From the cell containing the given text, extract its center point as [X, Y] coordinate. 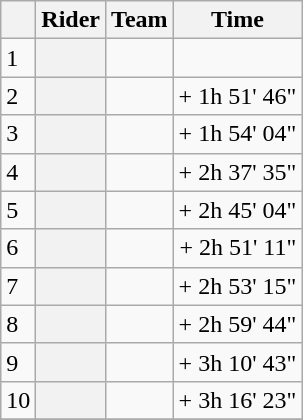
5 [18, 210]
4 [18, 172]
+ 3h 16' 23" [238, 400]
+ 2h 45' 04" [238, 210]
+ 2h 37' 35" [238, 172]
+ 3h 10' 43" [238, 362]
6 [18, 248]
2 [18, 96]
+ 1h 54' 04" [238, 134]
1 [18, 58]
Time [238, 20]
+ 2h 53' 15" [238, 286]
3 [18, 134]
+ 1h 51' 46" [238, 96]
10 [18, 400]
+ 2h 59' 44" [238, 324]
Rider [71, 20]
9 [18, 362]
8 [18, 324]
7 [18, 286]
Team [140, 20]
+ 2h 51' 11" [238, 248]
